From the cell containing the given text, extract its center point as (x, y) coordinate. 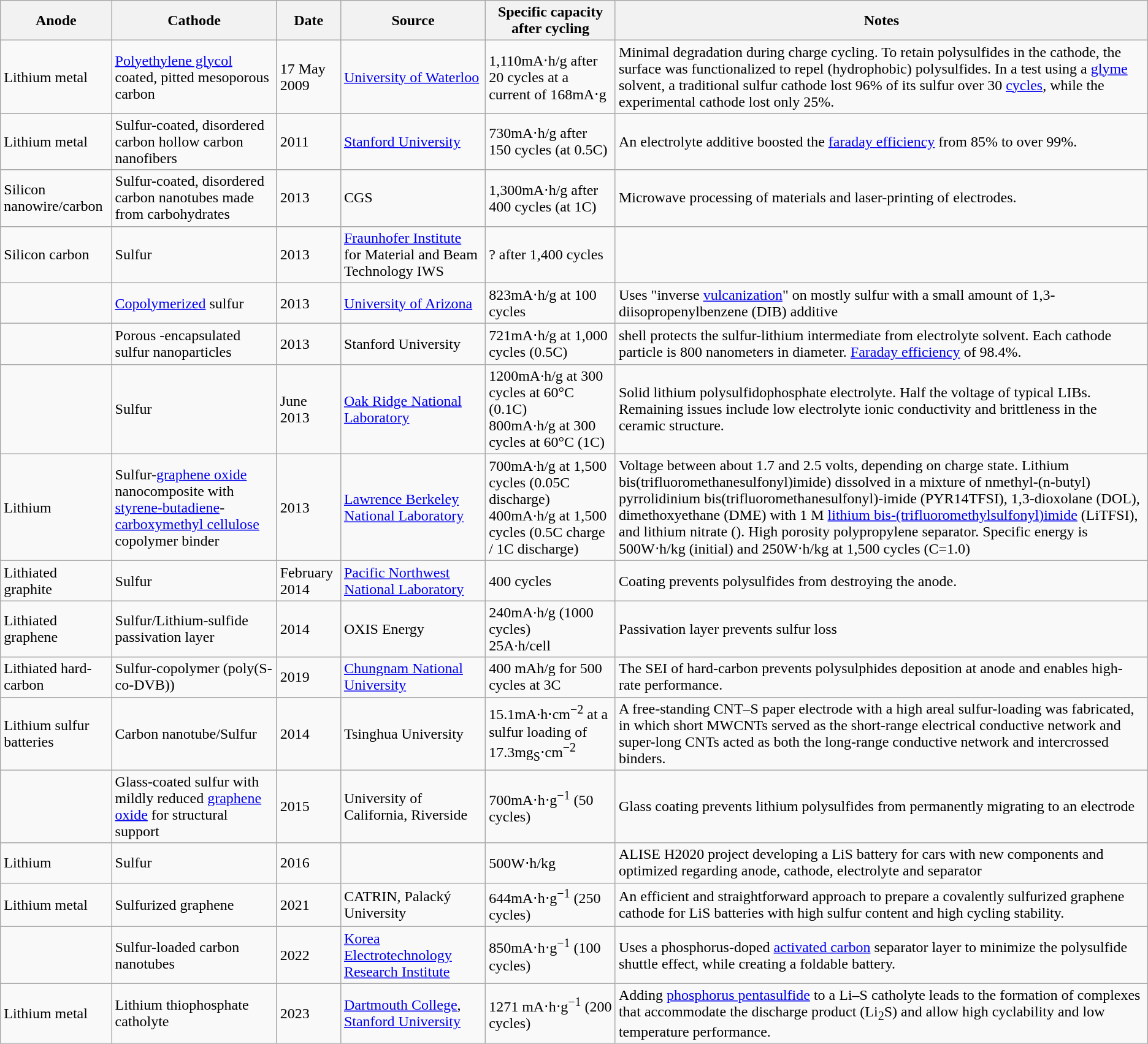
1,110mA⋅h/g after 20 cycles at a current of 168mA⋅g (551, 77)
CATRIN, Palacký University (413, 905)
2023 (308, 1013)
2019 (308, 677)
Sulfurized graphene (194, 905)
University of Arizona (413, 303)
Copolymerized sulfur (194, 303)
700mA·h/g at 1,500 cycles (0.05C discharge)400mA·h/g at 1,500 cycles (0.5C charge / 1C discharge) (551, 508)
17 May 2009 (308, 77)
Sulfur-loaded carbon nanotubes (194, 955)
Lithium sulfur batteries (56, 733)
Sulfur-copolymer (poly(S-co-DVB)) (194, 677)
Microwave processing of materials and laser-printing of electrodes. (881, 198)
700mA⋅h⋅g−1 (50 cycles) (551, 807)
February 2014 (308, 581)
240mA·h/g (1000 cycles)25A·h/cell (551, 629)
Lawrence Berkeley National Laboratory (413, 508)
Glass coating prevents lithium polysulfides from permanently migrating to an electrode (881, 807)
2022 (308, 955)
OXIS Energy (413, 629)
1,300mA⋅h/g after 400 cycles (at 1C) (551, 198)
June 2013 (308, 409)
Lithiated graphite (56, 581)
500W⋅h/kg (551, 863)
Pacific Northwest National Laboratory (413, 581)
Fraunhofer Institute for Material and Beam Technology IWS (413, 254)
Lithium thiophosphate catholyte (194, 1013)
15.1mA·h⋅cm−2 at a sulfur loading of 17.3mgS⋅cm−2 (551, 733)
2015 (308, 807)
CGS (413, 198)
Source (413, 21)
2021 (308, 905)
1200mA·h/g at 300 cycles at 60°C (0.1C)800mA·h/g at 300 cycles at 60°C (1C) (551, 409)
Notes (881, 21)
Korea Electrotechnology Research Institute (413, 955)
University of California, Riverside (413, 807)
Sulfur-coated, disordered carbon hollow carbon nanofibers (194, 142)
Dartmouth College,Stanford University (413, 1013)
Anode (56, 21)
400 cycles (551, 581)
721mA⋅h/g at 1,000 cycles (0.5C) (551, 345)
University of Waterloo (413, 77)
Specific capacity after cycling (551, 21)
Polyethylene glycol coated, pitted mesoporous carbon (194, 77)
400 mAh/g for 500 cycles at 3C (551, 677)
ALISE H2020 project developing a LiS battery for cars with new components and optimized regarding anode, cathode, electrolyte and separator (881, 863)
The SEI of hard-carbon prevents polysulphides deposition at anode and enables high-rate performance. (881, 677)
823mA⋅h/g at 100 cycles (551, 303)
Sulfur/Lithium-sulfide passivation layer (194, 629)
2016 (308, 863)
Uses "inverse vulcanization" on mostly sulfur with a small amount of 1,3-diisopropenylbenzene (DIB) additive (881, 303)
Sulfur-graphene oxide nanocomposite with styrene-butadiene-carboxymethyl cellulose copolymer binder (194, 508)
Cathode (194, 21)
An electrolyte additive boosted the faraday efficiency from 85% to over 99%. (881, 142)
644mA⋅h⋅g−1 (250 cycles) (551, 905)
Date (308, 21)
Coating prevents polysulfides from destroying the anode. (881, 581)
Uses a phosphorus-doped activated carbon separator layer to minimize the polysulfide shuttle effect, while creating a foldable battery. (881, 955)
Lithiated graphene (56, 629)
Silicon nanowire/carbon (56, 198)
850mA⋅h⋅g−1 (100 cycles) (551, 955)
Porous -encapsulated sulfur nanoparticles (194, 345)
730mA⋅h/g after 150 cycles (at 0.5C) (551, 142)
Oak Ridge National Laboratory (413, 409)
Glass-coated sulfur with mildly reduced graphene oxide for structural support (194, 807)
1271 mA⋅h⋅g−1 (200 cycles) (551, 1013)
2011 (308, 142)
Silicon carbon (56, 254)
Sulfur-coated, disordered carbon nanotubes made from carbohydrates (194, 198)
? after 1,400 cycles (551, 254)
Passivation layer prevents sulfur loss (881, 629)
Chungnam National University (413, 677)
Lithiated hard-carbon (56, 677)
Tsinghua University (413, 733)
Carbon nanotube/Sulfur (194, 733)
